Return the (X, Y) coordinate for the center point of the cell that contains the specified text.  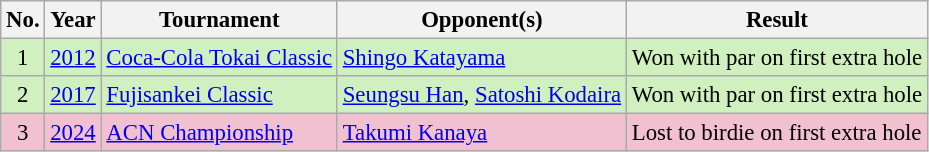
Lost to birdie on first extra hole (776, 133)
Shingo Katayama (482, 58)
3 (23, 133)
Year (73, 20)
1 (23, 58)
Tournament (219, 20)
Opponent(s) (482, 20)
2024 (73, 133)
Takumi Kanaya (482, 133)
2017 (73, 95)
Fujisankei Classic (219, 95)
Result (776, 20)
2 (23, 95)
No. (23, 20)
Coca-Cola Tokai Classic (219, 58)
ACN Championship (219, 133)
Seungsu Han, Satoshi Kodaira (482, 95)
2012 (73, 58)
